Scan for the cell matching the given text and deliver its [x, y] coordinate at center. 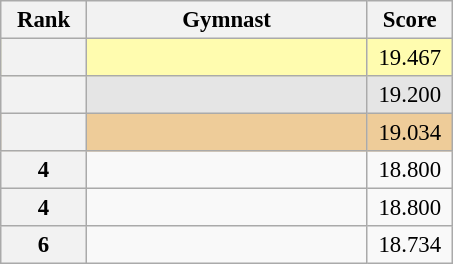
Score [410, 20]
6 [44, 245]
Gymnast [226, 20]
19.467 [410, 58]
19.034 [410, 133]
18.734 [410, 245]
Rank [44, 20]
19.200 [410, 95]
